Capture the cell that displays the provided text and extract its (X, Y) central coordinate. 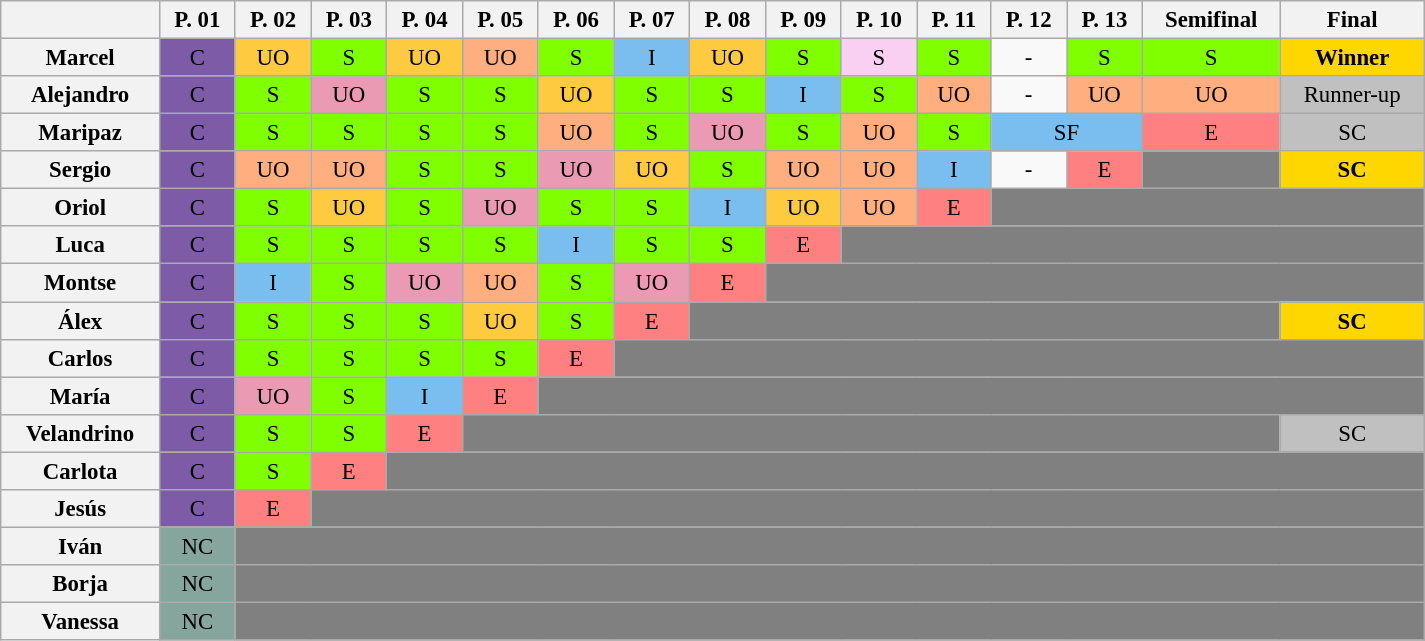
P. 10 (879, 20)
SF (1066, 133)
Final (1352, 20)
Jesús (80, 509)
Semifinal (1211, 20)
Runner-up (1352, 95)
Álex (80, 321)
Alejandro (80, 95)
Luca (80, 245)
Oriol (80, 208)
Velandrino (80, 433)
P. 06 (576, 20)
P. 02 (273, 20)
Winner (1352, 58)
P. 08 (728, 20)
P. 11 (954, 20)
P. 09 (803, 20)
Maripaz (80, 133)
Vanessa (80, 621)
P. 12 (1029, 20)
Carlota (80, 471)
Sergio (80, 170)
María (80, 396)
Montse (80, 283)
P. 05 (500, 20)
Borja (80, 584)
P. 04 (425, 20)
P. 13 (1105, 20)
P. 01 (197, 20)
P. 07 (652, 20)
Carlos (80, 358)
P. 03 (349, 20)
Marcel (80, 58)
Iván (80, 546)
